Output the (x, y) coordinate of the center of the cell containing the given text.  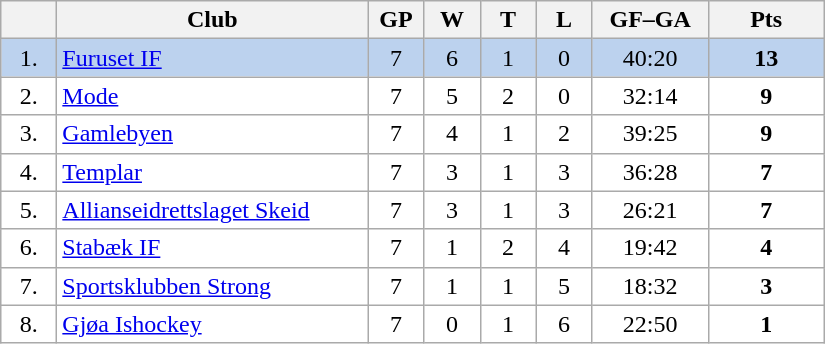
26:21 (650, 210)
2. (29, 96)
40:20 (650, 58)
4. (29, 172)
39:25 (650, 134)
Stabæk IF (212, 248)
GF–GA (650, 20)
Gamlebyen (212, 134)
5. (29, 210)
8. (29, 324)
7. (29, 286)
22:50 (650, 324)
32:14 (650, 96)
18:32 (650, 286)
W (452, 20)
Templar (212, 172)
T (508, 20)
Pts (766, 20)
1. (29, 58)
GP (396, 20)
Gjøa Ishockey (212, 324)
6. (29, 248)
L (564, 20)
Furuset IF (212, 58)
13 (766, 58)
36:28 (650, 172)
Club (212, 20)
Allianseidrettslaget Skeid (212, 210)
19:42 (650, 248)
Mode (212, 96)
Sportsklubben Strong (212, 286)
3. (29, 134)
